Provide the [X, Y] coordinate of the cell's center where the given text is located.  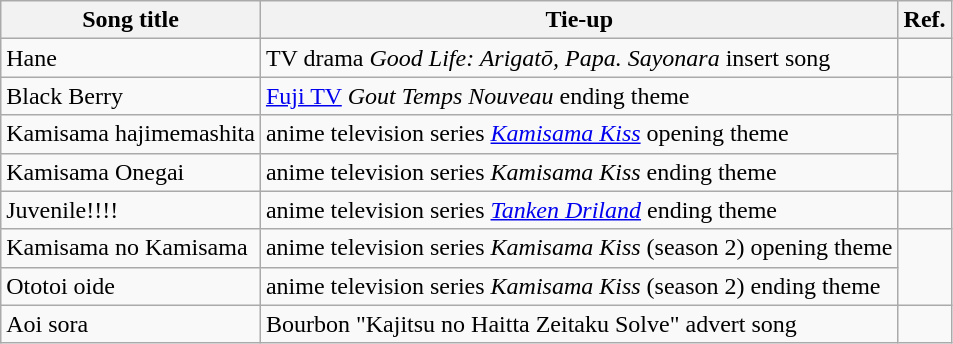
Tie-up [579, 20]
anime television series Tanken Driland ending theme [579, 210]
anime television series Kamisama Kiss (season 2) ending theme [579, 286]
TV drama Good Life: Arigatō, Papa. Sayonara insert song [579, 58]
Kamisama hajimemashita [131, 134]
Bourbon "Kajitsu no Haitta Zeitaku Solve" advert song [579, 324]
Aoi sora [131, 324]
Kamisama no Kamisama [131, 248]
Black Berry [131, 96]
Fuji TV Gout Temps Nouveau ending theme [579, 96]
anime television series Kamisama Kiss opening theme [579, 134]
Hane [131, 58]
Kamisama Onegai [131, 172]
Ref. [924, 20]
anime television series Kamisama Kiss (season 2) opening theme [579, 248]
Ototoi oide [131, 286]
Song title [131, 20]
anime television series Kamisama Kiss ending theme [579, 172]
Juvenile!!!! [131, 210]
